Locate the cell with the specified text and output its (X, Y) center coordinate. 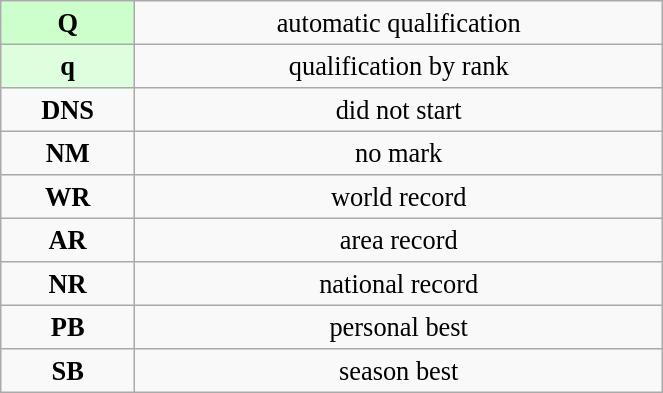
no mark (399, 153)
qualification by rank (399, 66)
personal best (399, 327)
NR (68, 284)
national record (399, 284)
AR (68, 240)
did not start (399, 109)
q (68, 66)
season best (399, 371)
Q (68, 22)
automatic qualification (399, 22)
PB (68, 327)
area record (399, 240)
WR (68, 197)
SB (68, 371)
world record (399, 197)
NM (68, 153)
DNS (68, 109)
